Find where the given text appears and provide that cell's center as (X, Y) coordinate. 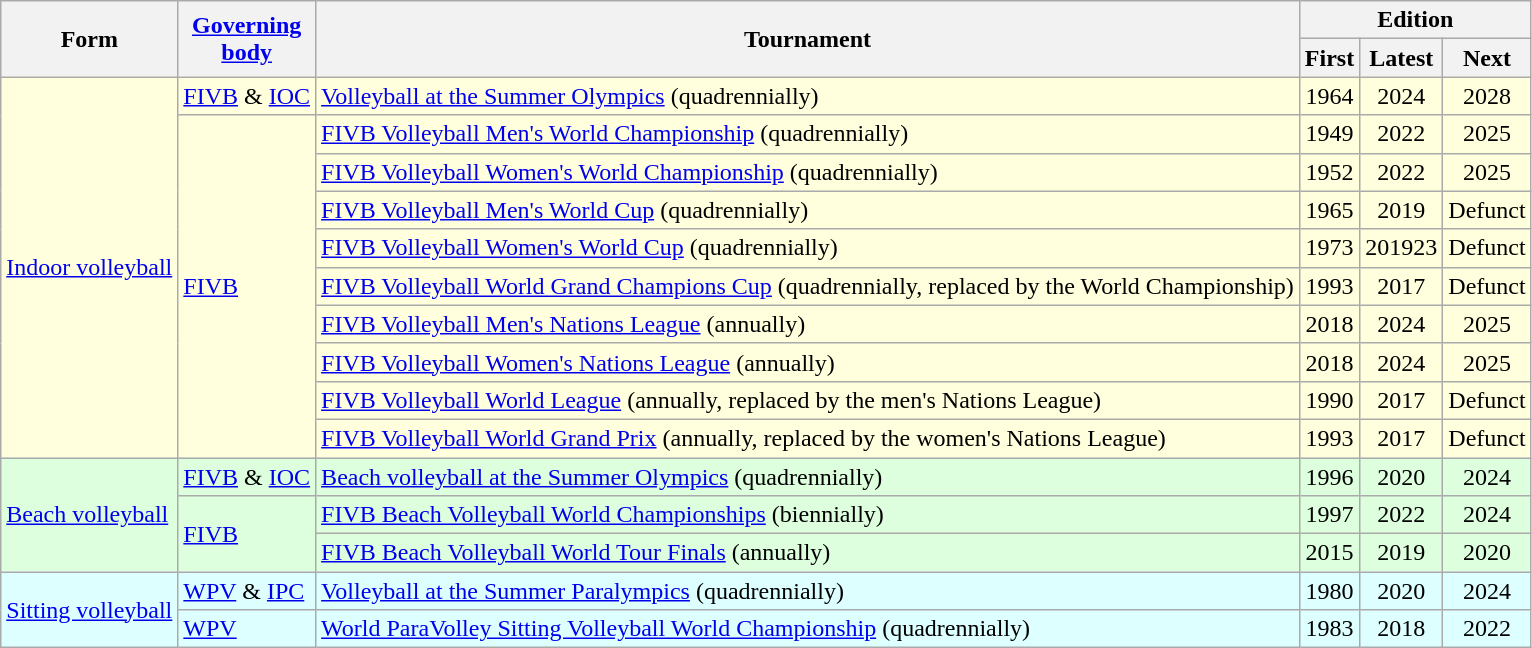
1964 (1329, 96)
WPV (247, 629)
1990 (1329, 400)
World ParaVolley Sitting Volleyball World Championship (quadrennially) (808, 629)
1965 (1329, 210)
FIVB Volleyball Women's World Championship (quadrennially) (808, 172)
FIVB Volleyball Women's Nations League (annually) (808, 362)
1997 (1329, 515)
WPV & IPC (247, 591)
FIVB Volleyball World League (annually, replaced by the men's Nations League) (808, 400)
1952 (1329, 172)
Governingbody (247, 39)
FIVB Volleyball World Grand Prix (annually, replaced by the women's Nations League) (808, 438)
FIVB Volleyball World Grand Champions Cup (quadrennially, replaced by the World Championship) (808, 286)
201923 (1402, 248)
Volleyball at the Summer Paralympics (quadrennially) (808, 591)
1996 (1329, 477)
Tournament (808, 39)
Indoor volleyball (90, 268)
FIVB Volleyball Women's World Cup (quadrennially) (808, 248)
Beach volleyball (90, 515)
Next (1487, 58)
Edition (1415, 20)
2015 (1329, 553)
FIVB Volleyball Men's World Championship (quadrennially) (808, 134)
2028 (1487, 96)
FIVB Volleyball Men's Nations League (annually) (808, 324)
Latest (1402, 58)
1983 (1329, 629)
1973 (1329, 248)
FIVB Beach Volleyball World Championships (biennially) (808, 515)
First (1329, 58)
Sitting volleyball (90, 610)
1949 (1329, 134)
1980 (1329, 591)
Beach volleyball at the Summer Olympics (quadrennially) (808, 477)
FIVB Volleyball Men's World Cup (quadrennially) (808, 210)
FIVB Beach Volleyball World Tour Finals (annually) (808, 553)
Form (90, 39)
Volleyball at the Summer Olympics (quadrennially) (808, 96)
